Return (x, y) of the center of cell containing provided text 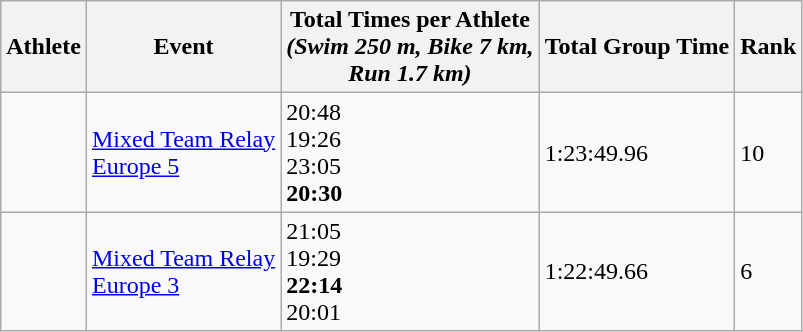
Athlete (44, 47)
20:4819:2623:0520:30 (410, 152)
Total Group Time (637, 47)
Mixed Team Relay Europe 5 (183, 152)
1:22:49.66 (637, 272)
Mixed Team Relay Europe 3 (183, 272)
Total Times per Athlete (Swim 250 m, Bike 7 km, Run 1.7 km) (410, 47)
10 (768, 152)
Event (183, 47)
21:0519:2922:1420:01 (410, 272)
6 (768, 272)
Rank (768, 47)
1:23:49.96 (637, 152)
